Identify which cell holds the provided text, then report its [x, y] central coordinate. 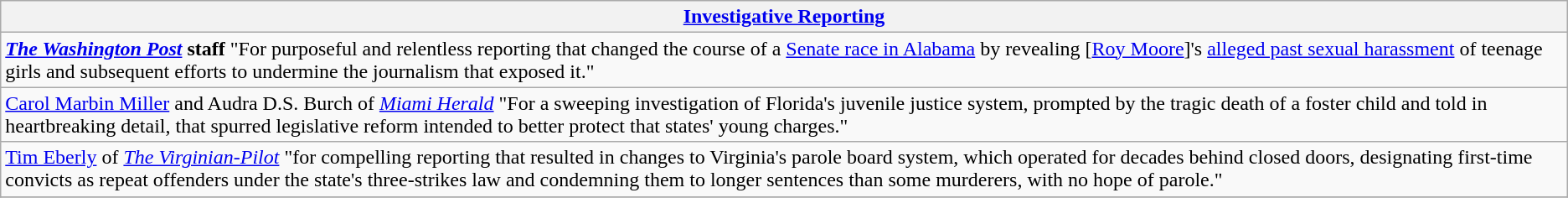
Investigative Reporting [784, 17]
